Search for the cell housing the specified text and yield its [x, y] center coordinate. 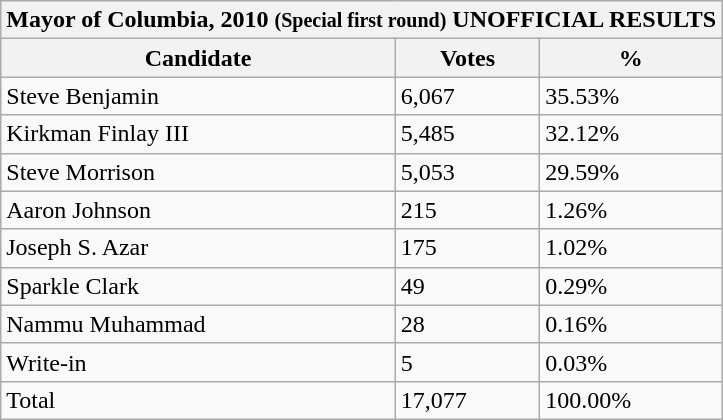
Mayor of Columbia, 2010 (Special first round) UNOFFICIAL RESULTS [362, 20]
35.53% [631, 96]
32.12% [631, 134]
1.02% [631, 248]
Kirkman Finlay III [198, 134]
Steve Morrison [198, 172]
% [631, 58]
Total [198, 400]
5,485 [467, 134]
Sparkle Clark [198, 286]
0.03% [631, 362]
Steve Benjamin [198, 96]
Write-in [198, 362]
0.16% [631, 324]
100.00% [631, 400]
215 [467, 210]
29.59% [631, 172]
5 [467, 362]
0.29% [631, 286]
175 [467, 248]
5,053 [467, 172]
Candidate [198, 58]
Nammu Muhammad [198, 324]
Joseph S. Azar [198, 248]
6,067 [467, 96]
49 [467, 286]
28 [467, 324]
17,077 [467, 400]
Aaron Johnson [198, 210]
Votes [467, 58]
1.26% [631, 210]
